Detect which cell encompasses the target text, then output its [X, Y] center coordinate. 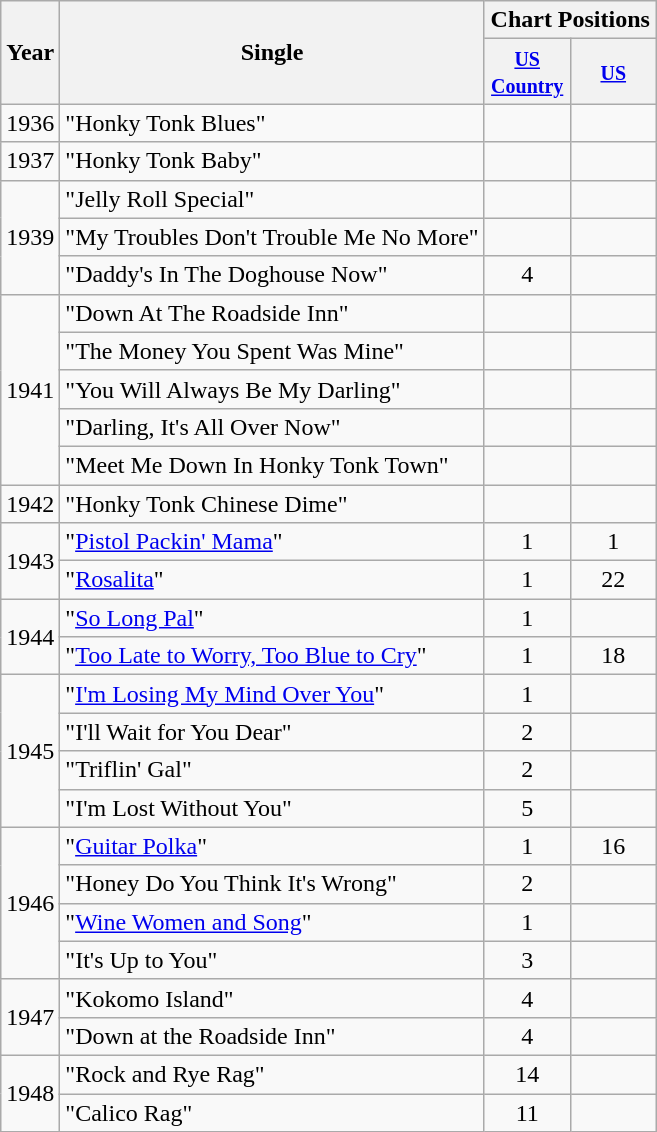
"Calico Rag" [272, 1113]
US [613, 72]
1936 [30, 123]
"Guitar Polka" [272, 846]
"Jelly Roll Special" [272, 199]
1939 [30, 237]
"Daddy's In The Doghouse Now" [272, 275]
1941 [30, 389]
"Honky Tonk Chinese Dime" [272, 503]
"Wine Women and Song" [272, 922]
"You Will Always Be My Darling" [272, 389]
"Pistol Packin' Mama" [272, 542]
"Too Late to Worry, Too Blue to Cry" [272, 656]
"So Long Pal" [272, 618]
1945 [30, 751]
"Rock and Rye Rag" [272, 1074]
"Triflin' Gal" [272, 770]
Single [272, 52]
1943 [30, 561]
1942 [30, 503]
"My Troubles Don't Trouble Me No More" [272, 237]
1947 [30, 1017]
5 [527, 808]
"It's Up to You" [272, 960]
"I'll Wait for You Dear" [272, 732]
14 [527, 1074]
"Honky Tonk Blues" [272, 123]
"Honky Tonk Baby" [272, 161]
1948 [30, 1093]
1946 [30, 903]
18 [613, 656]
US Country [527, 72]
"Rosalita" [272, 580]
16 [613, 846]
22 [613, 580]
3 [527, 960]
"Honey Do You Think It's Wrong" [272, 884]
1937 [30, 161]
"I'm Losing My Mind Over You" [272, 694]
1944 [30, 637]
"Down at the Roadside Inn" [272, 1036]
Chart Positions [570, 20]
"The Money You Spent Was Mine" [272, 351]
11 [527, 1113]
"Meet Me Down In Honky Tonk Town" [272, 465]
"Kokomo Island" [272, 998]
"I'm Lost Without You" [272, 808]
Year [30, 52]
"Down At The Roadside Inn" [272, 313]
"Darling, It's All Over Now" [272, 427]
